Return the (x, y) coordinate for the center point of the cell that contains the specified text.  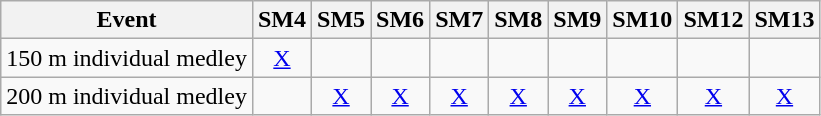
200 m individual medley (127, 96)
SM12 (714, 20)
SM5 (342, 20)
SM7 (460, 20)
SM13 (784, 20)
SM9 (578, 20)
SM6 (400, 20)
Event (127, 20)
SM8 (518, 20)
150 m individual medley (127, 58)
SM10 (642, 20)
SM4 (282, 20)
